Return (x, y) of the center of cell containing provided text 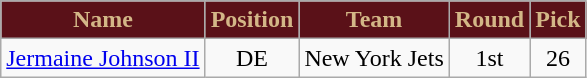
1st (489, 58)
New York Jets (374, 58)
Jermaine Johnson II (103, 58)
DE (252, 58)
Pick (558, 20)
Team (374, 20)
Name (103, 20)
26 (558, 58)
Position (252, 20)
Round (489, 20)
